Detect which cell encompasses the target text, then output its (x, y) center coordinate. 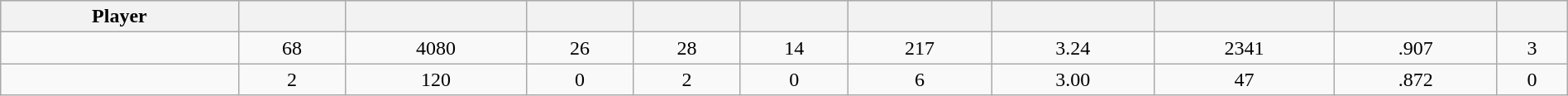
6 (920, 79)
47 (1244, 79)
.907 (1416, 48)
14 (794, 48)
3.00 (1073, 79)
2341 (1244, 48)
68 (292, 48)
3 (1532, 48)
217 (920, 48)
.872 (1416, 79)
28 (687, 48)
4080 (436, 48)
120 (436, 79)
Player (119, 17)
26 (580, 48)
3.24 (1073, 48)
